Output the [X, Y] coordinate of the center of the cell containing the given text.  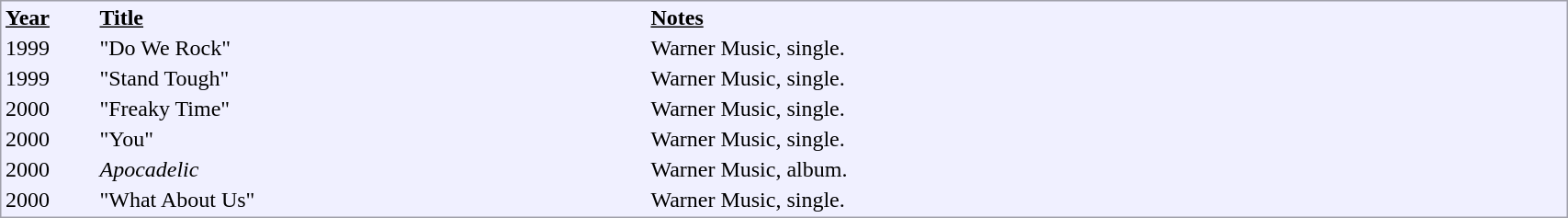
"Freaky Time" [373, 109]
Warner Music, album. [1106, 170]
"What About Us" [373, 200]
Title [373, 17]
"You" [373, 139]
Notes [1106, 17]
"Stand Tough" [373, 78]
"Do We Rock" [373, 49]
Year [50, 17]
Apocadelic [373, 170]
